Capture the cell that displays the provided text and extract its [x, y] central coordinate. 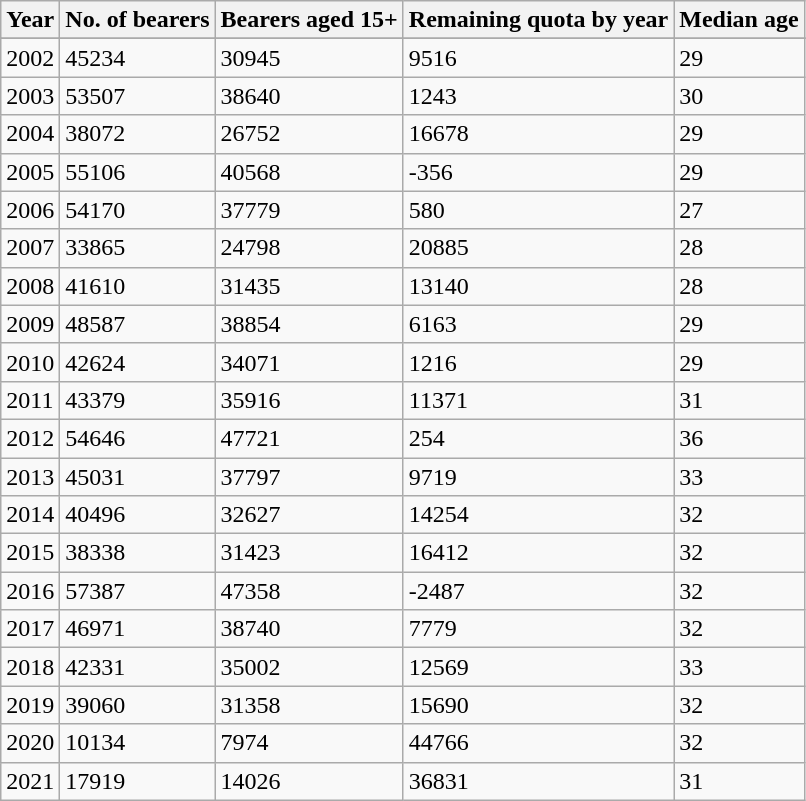
39060 [138, 705]
2021 [30, 781]
14026 [309, 781]
11371 [538, 400]
2010 [30, 362]
2003 [30, 96]
44766 [538, 743]
Bearers aged 15+ [309, 20]
33865 [138, 248]
31358 [309, 705]
27 [739, 210]
14254 [538, 515]
2008 [30, 286]
580 [538, 210]
40568 [309, 172]
2011 [30, 400]
7779 [538, 629]
10134 [138, 743]
40496 [138, 515]
41610 [138, 286]
7974 [309, 743]
Year [30, 20]
13140 [538, 286]
36 [739, 438]
6163 [538, 324]
2006 [30, 210]
57387 [138, 591]
38854 [309, 324]
38640 [309, 96]
12569 [538, 667]
-2487 [538, 591]
38740 [309, 629]
2018 [30, 667]
2007 [30, 248]
Median age [739, 20]
9719 [538, 477]
Remaining quota by year [538, 20]
2014 [30, 515]
46971 [138, 629]
30 [739, 96]
17919 [138, 781]
54646 [138, 438]
-356 [538, 172]
38338 [138, 553]
32627 [309, 515]
16678 [538, 134]
1216 [538, 362]
254 [538, 438]
16412 [538, 553]
2013 [30, 477]
38072 [138, 134]
31435 [309, 286]
47358 [309, 591]
36831 [538, 781]
2016 [30, 591]
2017 [30, 629]
20885 [538, 248]
1243 [538, 96]
43379 [138, 400]
54170 [138, 210]
53507 [138, 96]
2002 [30, 58]
48587 [138, 324]
2020 [30, 743]
35002 [309, 667]
2015 [30, 553]
34071 [309, 362]
30945 [309, 58]
42624 [138, 362]
15690 [538, 705]
47721 [309, 438]
2004 [30, 134]
26752 [309, 134]
No. of bearers [138, 20]
55106 [138, 172]
2012 [30, 438]
45234 [138, 58]
9516 [538, 58]
31423 [309, 553]
35916 [309, 400]
24798 [309, 248]
2019 [30, 705]
37797 [309, 477]
37779 [309, 210]
2005 [30, 172]
42331 [138, 667]
45031 [138, 477]
2009 [30, 324]
